Find where the given text appears and provide that cell's center as [x, y] coordinate. 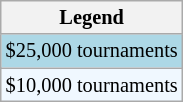
Legend [92, 17]
$25,000 tournaments [92, 51]
$10,000 tournaments [92, 85]
